For the text-containing cell, return its midpoint in [X, Y] coordinate format. 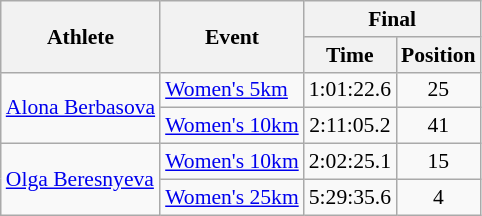
Women's 25km [232, 197]
4 [438, 197]
5:29:35.6 [350, 197]
Position [438, 55]
Alona Berbasova [80, 108]
Event [232, 36]
2:02:25.1 [350, 162]
Athlete [80, 36]
Time [350, 55]
41 [438, 126]
25 [438, 90]
Final [392, 19]
15 [438, 162]
Women's 5km [232, 90]
Olga Beresnyeva [80, 180]
1:01:22.6 [350, 90]
2:11:05.2 [350, 126]
